For the text-containing cell, return its midpoint in (x, y) coordinate format. 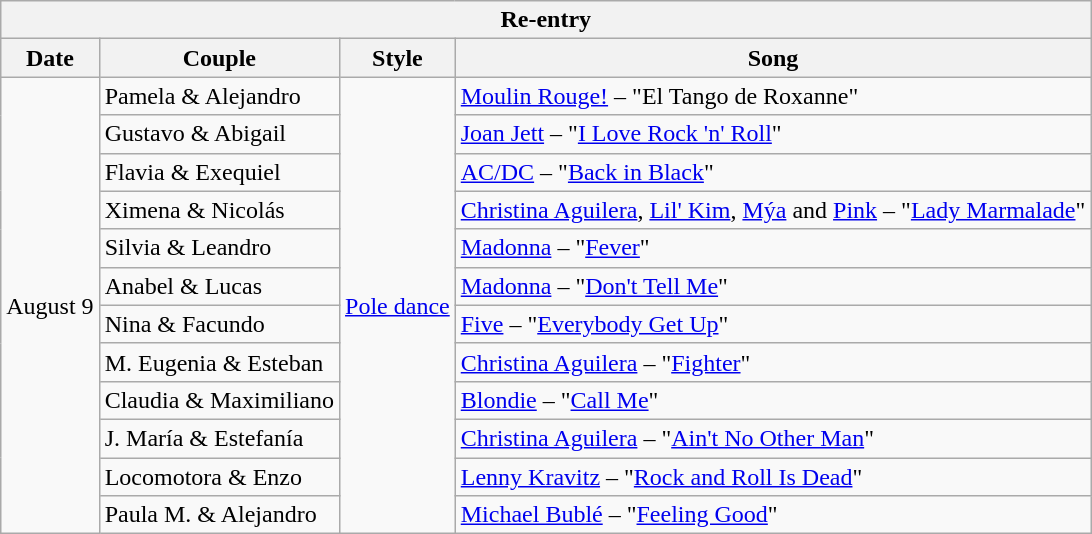
Anabel & Lucas (219, 286)
August 9 (50, 306)
Paula M. & Alejandro (219, 515)
Joan Jett – "I Love Rock 'n' Roll" (773, 134)
Madonna – "Fever" (773, 248)
Moulin Rouge! – "El Tango de Roxanne" (773, 96)
AC/DC – "Back in Black" (773, 172)
J. María & Estefanía (219, 438)
Five – "Everybody Get Up" (773, 324)
Locomotora & Enzo (219, 477)
Christina Aguilera – "Fighter" (773, 362)
Christina Aguilera – "Ain't No Other Man" (773, 438)
Gustavo & Abigail (219, 134)
Re-entry (546, 20)
Christina Aguilera, Lil' Kim, Mýa and Pink – "Lady Marmalade" (773, 210)
Nina & Facundo (219, 324)
Silvia & Leandro (219, 248)
Date (50, 58)
Blondie – "Call Me" (773, 400)
Style (398, 58)
Claudia & Maximiliano (219, 400)
Madonna – "Don't Tell Me" (773, 286)
Couple (219, 58)
Pole dance (398, 306)
Michael Bublé – "Feeling Good" (773, 515)
M. Eugenia & Esteban (219, 362)
Ximena & Nicolás (219, 210)
Lenny Kravitz – "Rock and Roll Is Dead" (773, 477)
Pamela & Alejandro (219, 96)
Song (773, 58)
Flavia & Exequiel (219, 172)
